Output the [x, y] coordinate of the center of the cell containing the given text.  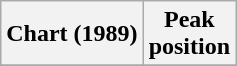
Chart (1989) [72, 34]
Peakposition [189, 34]
